Pinpoint the cell where the given text exists, returning its (x, y) midpoint coordinate. 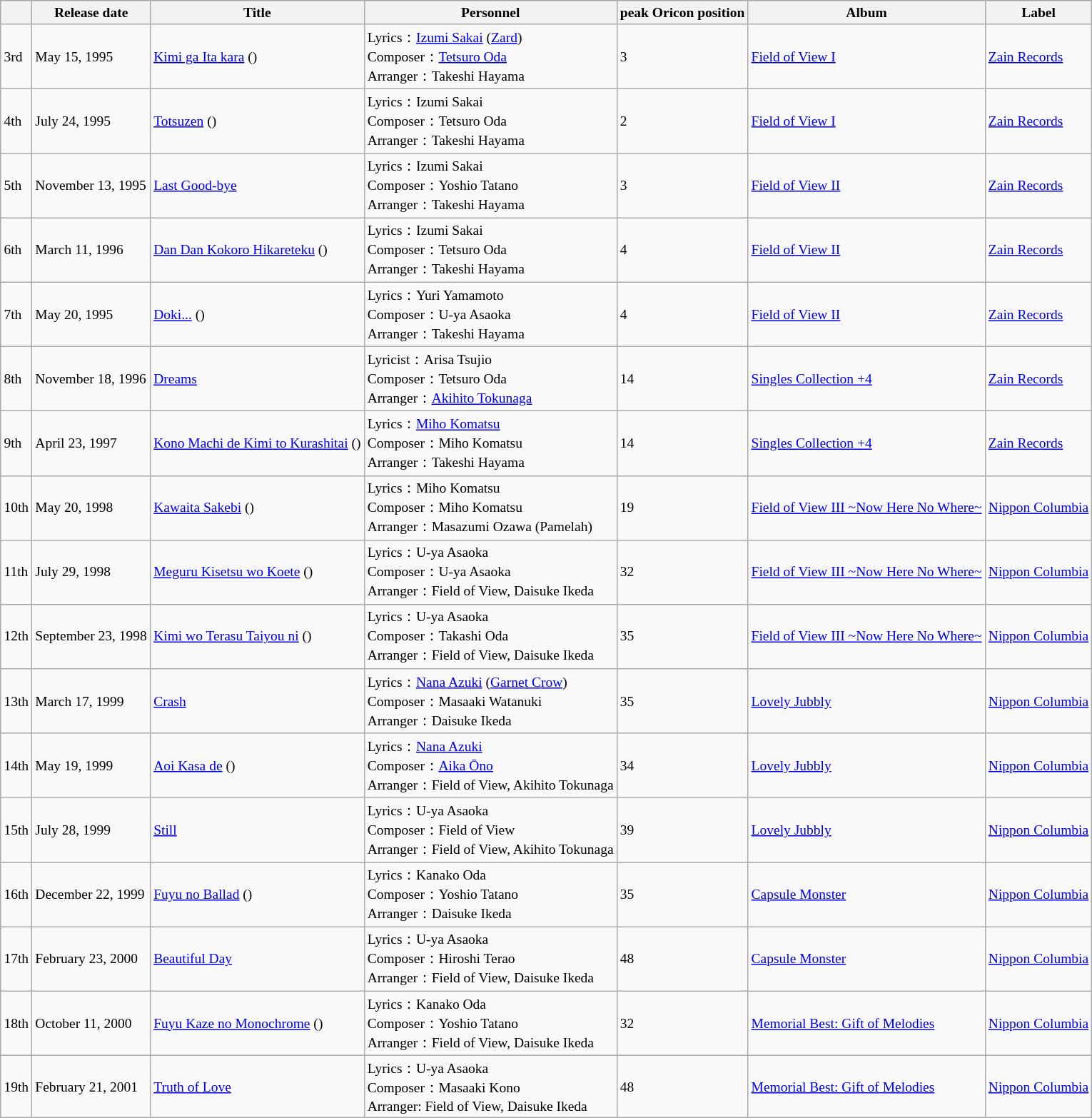
15th (16, 830)
Beautiful Day (258, 959)
3rd (16, 56)
Lyrics：Kanako Oda Composer：Yoshio Tatano Arranger：Field of View, Daisuke Ikeda (490, 1023)
7th (16, 314)
July 24, 1995 (91, 121)
Lyrics：Miho KomatsuComposer：Miho Komatsu Arranger：Masazumi Ozawa (Pamelah) (490, 508)
Still (258, 830)
February 23, 2000 (91, 959)
peak Oricon position (682, 13)
Lyrics：U-ya AsaokaComposer：Takashi Oda Arranger：Field of View, Daisuke Ikeda (490, 637)
Lyrics：U-ya Asaoka Composer：Masaaki Kono Arranger: Field of View, Daisuke Ikeda (490, 1087)
September 23, 1998 (91, 637)
April 23, 1997 (91, 443)
34 (682, 765)
13th (16, 701)
17th (16, 959)
9th (16, 443)
2 (682, 121)
8th (16, 378)
Release date (91, 13)
6th (16, 250)
February 21, 2001 (91, 1087)
14th (16, 765)
Truth of Love (258, 1087)
Lyrics：Izumi SakaiComposer：Yoshio TatanoArranger：Takeshi Hayama (490, 186)
Meguru Kisetsu wo Koete () (258, 572)
Fuyu no Ballad () (258, 895)
March 17, 1999 (91, 701)
July 29, 1998 (91, 572)
Fuyu Kaze no Monochrome () (258, 1023)
Kimi ga Ita kara () (258, 56)
Aoi Kasa de () (258, 765)
Kono Machi de Kimi to Kurashitai () (258, 443)
Personnel (490, 13)
November 13, 1995 (91, 186)
Doki... () (258, 314)
Label (1038, 13)
Lyrics：Nana AzukiComposer：Aika Ōno Arranger：Field of View, Akihito Tokunaga (490, 765)
Lyrics：U-ya AsaokaComposer：U-ya Asaoka Arranger：Field of View, Daisuke Ikeda (490, 572)
Lyrics：U-ya Asaoka Composer：Hiroshi Terao Arranger：Field of View, Daisuke Ikeda (490, 959)
10th (16, 508)
October 11, 2000 (91, 1023)
11th (16, 572)
4th (16, 121)
18th (16, 1023)
Dan Dan Kokoro Hikareteku () (258, 250)
Kawaita Sakebi () (258, 508)
19 (682, 508)
Lyrics：Izumi Sakai (Zard)Composer：Tetsuro OdaArranger：Takeshi Hayama (490, 56)
Last Good-bye (258, 186)
16th (16, 895)
5th (16, 186)
Lyrics：Miho KomatsuComposer：Miho Komatsu Arranger：Takeshi Hayama (490, 443)
May 20, 1995 (91, 314)
May 20, 1998 (91, 508)
12th (16, 637)
Dreams (258, 378)
Crash (258, 701)
Kimi wo Terasu Taiyou ni () (258, 637)
March 11, 1996 (91, 250)
December 22, 1999 (91, 895)
Lyrics：Kanako Oda Composer：Yoshio Tatano Arranger：Daisuke Ikeda (490, 895)
Lyrics：Nana Azuki (Garnet Crow)Composer：Masaaki Watanuki Arranger：Daisuke Ikeda (490, 701)
November 18, 1996 (91, 378)
Totsuzen () (258, 121)
Album (866, 13)
May 15, 1995 (91, 56)
19th (16, 1087)
Lyrics：U-ya Asaoka Composer：Field of View Arranger：Field of View, Akihito Tokunaga (490, 830)
May 19, 1999 (91, 765)
Lyrics：Yuri YamamotoComposer：U-ya AsaokaArranger：Takeshi Hayama (490, 314)
Lyricist：Arisa TsujioComposer：Tetsuro OdaArranger：Akihito Tokunaga (490, 378)
Title (258, 13)
July 28, 1999 (91, 830)
39 (682, 830)
